For the text-containing cell, return its midpoint in (x, y) coordinate format. 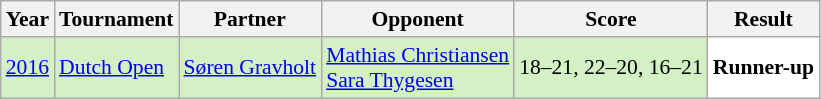
Mathias Christiansen Sara Thygesen (418, 68)
Tournament (116, 19)
Year (28, 19)
Runner-up (764, 68)
Opponent (418, 19)
Partner (250, 19)
Result (764, 19)
2016 (28, 68)
Søren Gravholt (250, 68)
Dutch Open (116, 68)
Score (611, 19)
18–21, 22–20, 16–21 (611, 68)
